Search for the cell housing the specified text and yield its (X, Y) center coordinate. 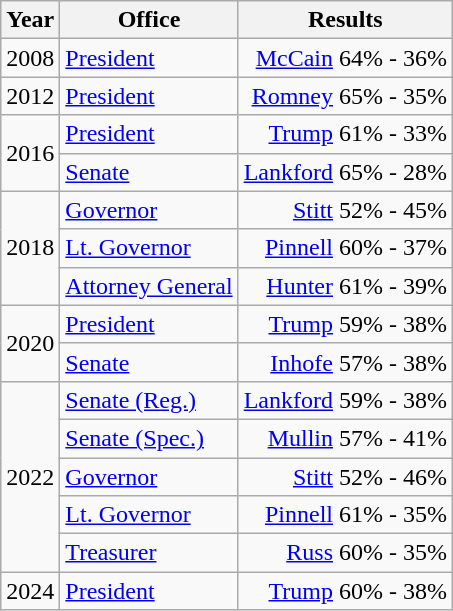
Trump 59% - 38% (345, 324)
Attorney General (149, 286)
McCain 64% - 36% (345, 58)
Stitt 52% - 45% (345, 210)
Results (345, 20)
Stitt 52% - 46% (345, 477)
Office (149, 20)
Lankford 59% - 38% (345, 400)
Lankford 65% - 28% (345, 172)
Pinnell 60% - 37% (345, 248)
Senate (Reg.) (149, 400)
2016 (30, 153)
2024 (30, 591)
Pinnell 61% - 35% (345, 515)
2018 (30, 248)
2020 (30, 343)
2022 (30, 476)
2008 (30, 58)
Mullin 57% - 41% (345, 438)
Trump 61% - 33% (345, 134)
Treasurer (149, 553)
Senate (Spec.) (149, 438)
Russ 60% - 35% (345, 553)
Inhofe 57% - 38% (345, 362)
Year (30, 20)
Romney 65% - 35% (345, 96)
Hunter 61% - 39% (345, 286)
Trump 60% - 38% (345, 591)
2012 (30, 96)
